Search for the cell housing the specified text and yield its (x, y) center coordinate. 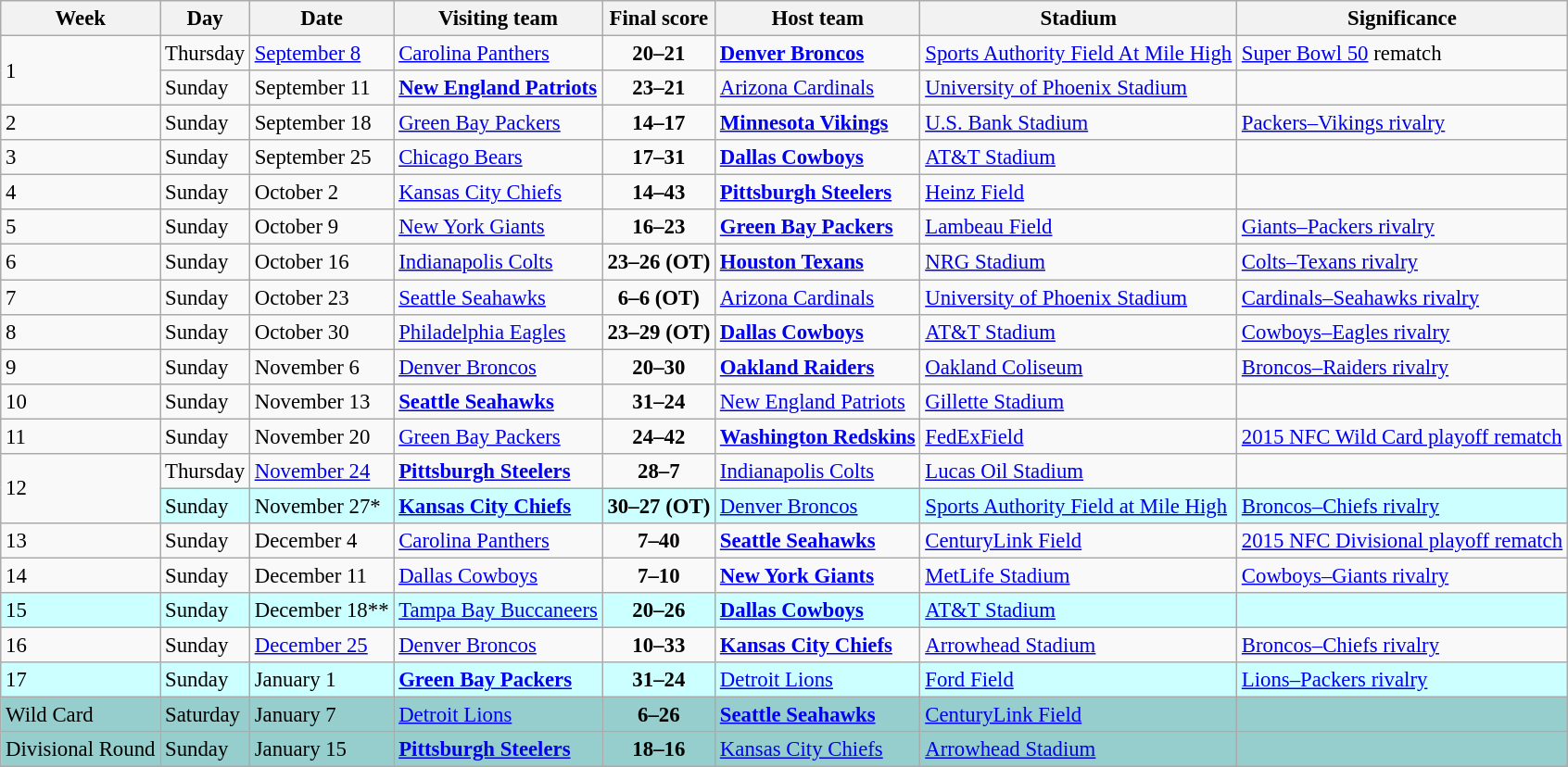
5 (81, 227)
December 18** (321, 610)
September 25 (321, 157)
23–21 (658, 88)
FedExField (1079, 436)
20–21 (658, 54)
November 27* (321, 506)
Ford Field (1079, 680)
January 1 (321, 680)
December 25 (321, 646)
17–31 (658, 157)
Visiting team (499, 19)
October 16 (321, 262)
Stadium (1079, 19)
January 15 (321, 749)
October 9 (321, 227)
15 (81, 610)
Final score (658, 19)
December 11 (321, 575)
Oakland Coliseum (1079, 367)
7–40 (658, 541)
Houston Texans (817, 262)
Washington Redskins (817, 436)
17 (81, 680)
NRG Stadium (1079, 262)
23–26 (OT) (658, 262)
Packers–Vikings rivalry (1403, 123)
Cardinals–Seahawks rivalry (1403, 297)
Broncos–Raiders rivalry (1403, 367)
Cowboys–Eagles rivalry (1403, 332)
October 2 (321, 193)
January 7 (321, 715)
November 13 (321, 401)
28–7 (658, 472)
MetLife Stadium (1079, 575)
September 11 (321, 88)
24–42 (658, 436)
16–23 (658, 227)
12 (81, 489)
Oakland Raiders (817, 367)
Wild Card (81, 715)
23–29 (OT) (658, 332)
11 (81, 436)
Lucas Oil Stadium (1079, 472)
Super Bowl 50 rematch (1403, 54)
14–17 (658, 123)
Significance (1403, 19)
3 (81, 157)
6–6 (OT) (658, 297)
Lambeau Field (1079, 227)
Minnesota Vikings (817, 123)
Host team (817, 19)
Chicago Bears (499, 157)
Gillette Stadium (1079, 401)
September 8 (321, 54)
14–43 (658, 193)
November 6 (321, 367)
Day (206, 19)
Lions–Packers rivalry (1403, 680)
16 (81, 646)
Week (81, 19)
November 24 (321, 472)
October 23 (321, 297)
20–26 (658, 610)
1 (81, 70)
18–16 (658, 749)
30–27 (OT) (658, 506)
10–33 (658, 646)
December 4 (321, 541)
October 30 (321, 332)
Heinz Field (1079, 193)
8 (81, 332)
14 (81, 575)
4 (81, 193)
Saturday (206, 715)
13 (81, 541)
7–10 (658, 575)
November 20 (321, 436)
Sports Authority Field at Mile High (1079, 506)
6–26 (658, 715)
2 (81, 123)
6 (81, 262)
Cowboys–Giants rivalry (1403, 575)
Philadelphia Eagles (499, 332)
2015 NFC Wild Card playoff rematch (1403, 436)
7 (81, 297)
U.S. Bank Stadium (1079, 123)
Giants–Packers rivalry (1403, 227)
2015 NFC Divisional playoff rematch (1403, 541)
Divisional Round (81, 749)
20–30 (658, 367)
September 18 (321, 123)
Tampa Bay Buccaneers (499, 610)
10 (81, 401)
Sports Authority Field At Mile High (1079, 54)
Date (321, 19)
Colts–Texans rivalry (1403, 262)
9 (81, 367)
